Extract the (X, Y) coordinate from the center of the cell holding the provided text.  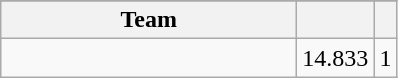
1 (386, 58)
Team (149, 20)
14.833 (336, 58)
